Locate the cell with the specified text and output its [X, Y] center coordinate. 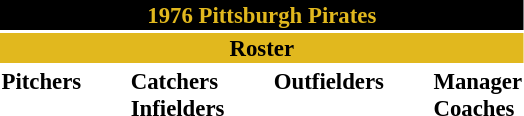
Roster [262, 48]
1976 Pittsburgh Pirates [262, 15]
